Scan for the cell matching the given text and deliver its (x, y) coordinate at center. 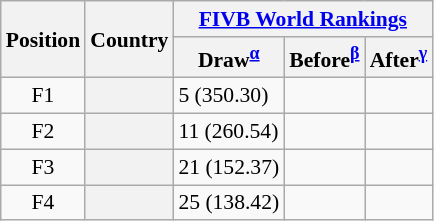
F2 (43, 132)
Drawα (228, 58)
FIVB World Rankings (302, 19)
Afterγ (399, 58)
F3 (43, 167)
F4 (43, 203)
F1 (43, 96)
5 (350.30) (228, 96)
Beforeβ (324, 58)
Position (43, 40)
21 (152.37) (228, 167)
25 (138.42) (228, 203)
11 (260.54) (228, 132)
Country (129, 40)
